Output the (X, Y) coordinate of the center of the cell containing the given text.  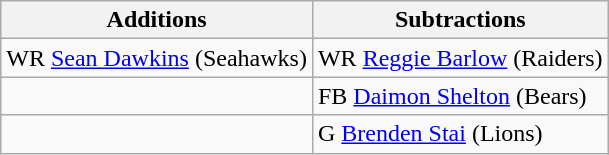
WR Sean Dawkins (Seahawks) (157, 58)
Additions (157, 20)
G Brenden Stai (Lions) (460, 134)
WR Reggie Barlow (Raiders) (460, 58)
FB Daimon Shelton (Bears) (460, 96)
Subtractions (460, 20)
